Return [x, y] of the center of cell containing provided text 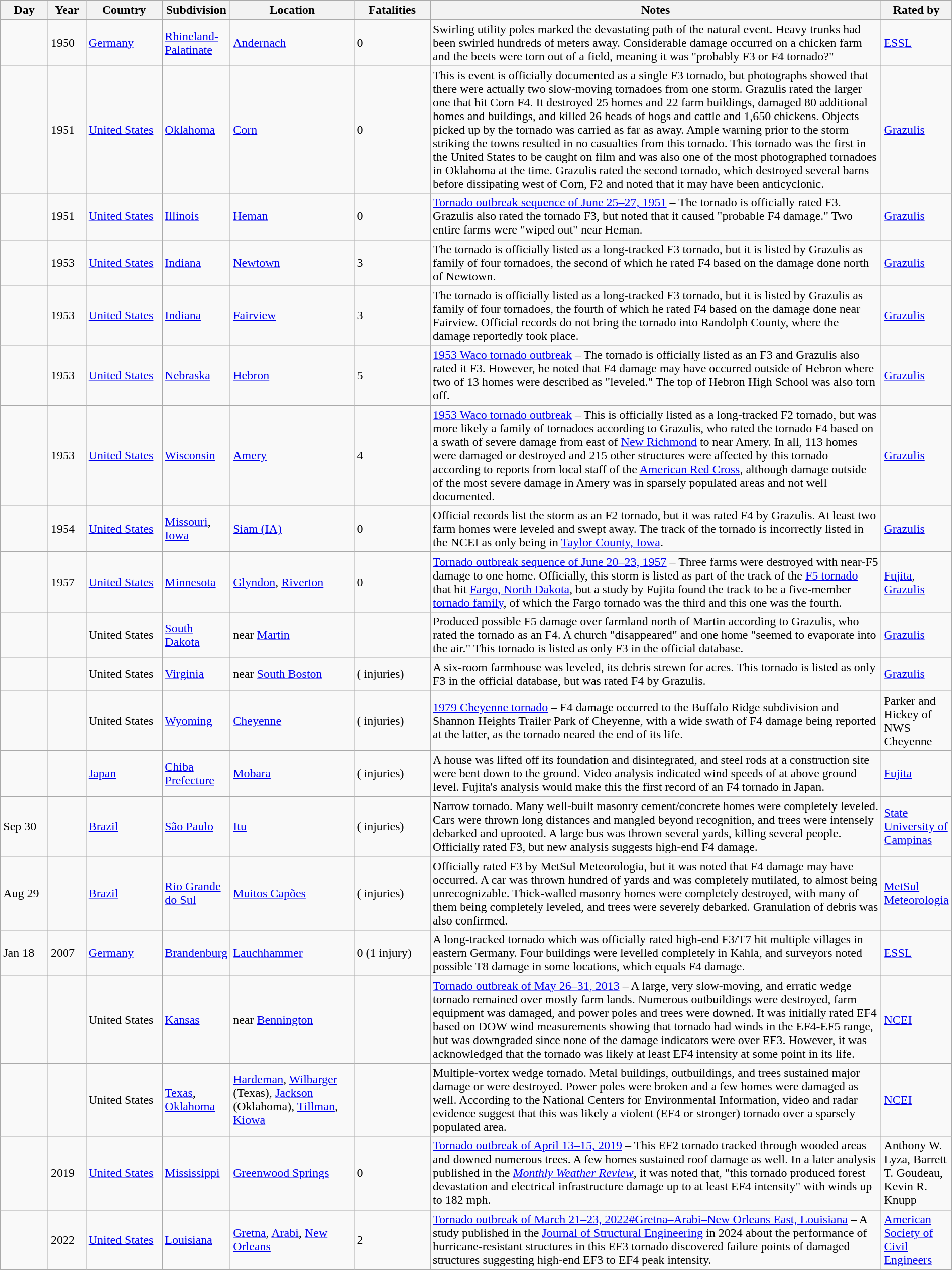
2007 [67, 953]
Chiba Prefecture [196, 774]
1950 [67, 43]
Louisiana [196, 1239]
Day [24, 10]
Andernach [292, 43]
2022 [67, 1239]
Wisconsin [196, 455]
1957 [67, 582]
Newtown [292, 263]
Muitos Capões [292, 893]
State University of Campinas [916, 827]
Location [292, 10]
1954 [67, 529]
Aug 29 [24, 893]
Corn [292, 130]
Heman [292, 216]
Year [67, 10]
near Martin [292, 635]
Nebraska [196, 376]
Anthony W. Lyza, Barrett T. Goudeau, Kevin R. Knupp [916, 1173]
near South Boston [292, 674]
South Dakota [196, 635]
Minnesota [196, 582]
Country [124, 10]
4 [392, 455]
2019 [67, 1173]
Amery [292, 455]
Virginia [196, 674]
Glyndon, Riverton [292, 582]
Greenwood Springs [292, 1173]
Kansas [196, 1019]
Itu [292, 827]
Fujita, Grazulis [916, 582]
Lauchhammer [292, 953]
Notes [656, 10]
Rio Grande do Sul [196, 893]
Sep 30 [24, 827]
Cheyenne [292, 721]
Jan 18 [24, 953]
Mobara [292, 774]
Texas, Oklahoma [196, 1100]
5 [392, 376]
Rated by [916, 10]
MetSul Meteorologia [916, 893]
Hebron [292, 376]
American Society of Civil Engineers [916, 1239]
Wyoming [196, 721]
2 [392, 1239]
São Paulo [196, 827]
Mississippi [196, 1173]
Japan [124, 774]
Brandenburg [196, 953]
Gretna, Arabi, New Orleans [292, 1239]
0 (1 injury) [392, 953]
Illinois [196, 216]
near Bennington [292, 1019]
Fujita [916, 774]
Parker and Hickey of NWS Cheyenne [916, 721]
Fatalities [392, 10]
Fairview [292, 315]
Oklahoma [196, 130]
Rhineland-Palatinate [196, 43]
Hardeman, Wilbarger (Texas), Jackson (Oklahoma), Tillman, Kiowa [292, 1100]
Missouri, Iowa [196, 529]
Siam (IA) [292, 529]
Subdivision [196, 10]
